Detect which cell encompasses the target text, then output its [X, Y] center coordinate. 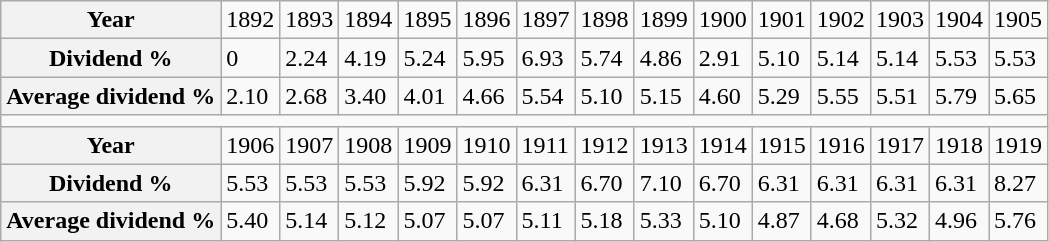
1896 [486, 20]
4.68 [840, 221]
1911 [546, 145]
5.12 [368, 221]
0 [250, 58]
1917 [900, 145]
1916 [840, 145]
5.11 [546, 221]
4.60 [722, 96]
5.79 [958, 96]
5.18 [604, 221]
6.93 [546, 58]
4.01 [428, 96]
1901 [782, 20]
1907 [310, 145]
5.95 [486, 58]
5.15 [664, 96]
5.40 [250, 221]
3.40 [368, 96]
1893 [310, 20]
4.66 [486, 96]
1903 [900, 20]
1908 [368, 145]
1899 [664, 20]
1910 [486, 145]
1919 [1018, 145]
1918 [958, 145]
1913 [664, 145]
2.68 [310, 96]
1895 [428, 20]
7.10 [664, 183]
4.87 [782, 221]
1909 [428, 145]
5.54 [546, 96]
1905 [1018, 20]
5.65 [1018, 96]
1914 [722, 145]
1904 [958, 20]
2.10 [250, 96]
4.19 [368, 58]
1892 [250, 20]
1898 [604, 20]
1897 [546, 20]
1912 [604, 145]
1900 [722, 20]
5.55 [840, 96]
1915 [782, 145]
8.27 [1018, 183]
5.32 [900, 221]
4.86 [664, 58]
1894 [368, 20]
5.51 [900, 96]
5.24 [428, 58]
5.74 [604, 58]
2.24 [310, 58]
5.29 [782, 96]
4.96 [958, 221]
5.76 [1018, 221]
5.33 [664, 221]
1902 [840, 20]
2.91 [722, 58]
1906 [250, 145]
